Output the (X, Y) coordinate of the center of the cell containing the given text.  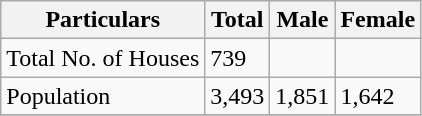
Male (302, 20)
Total (238, 20)
1,642 (378, 96)
739 (238, 58)
1,851 (302, 96)
Particulars (103, 20)
3,493 (238, 96)
Total No. of Houses (103, 58)
Population (103, 96)
Female (378, 20)
